Scan for the cell matching the given text and deliver its [X, Y] coordinate at center. 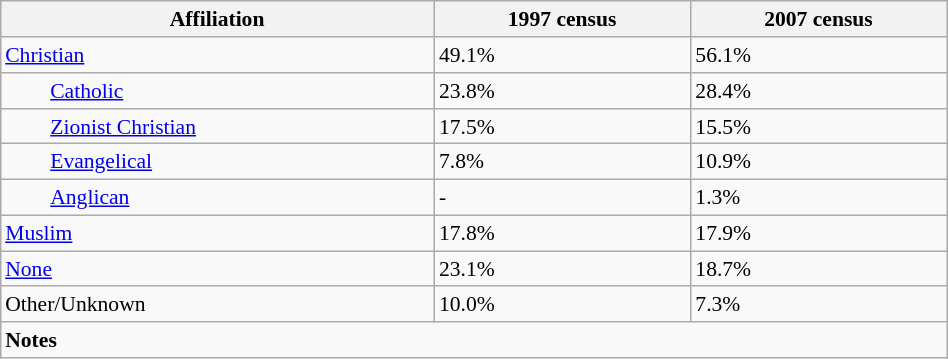
1997 census [562, 19]
56.1% [818, 55]
1.3% [818, 197]
10.0% [562, 304]
28.4% [818, 91]
17.8% [562, 233]
15.5% [818, 126]
Notes [473, 340]
7.3% [818, 304]
Zionist Christian [217, 126]
- [562, 197]
Evangelical [217, 162]
None [217, 269]
Muslim [217, 233]
Anglican [217, 197]
10.9% [818, 162]
23.8% [562, 91]
Affiliation [217, 19]
18.7% [818, 269]
17.9% [818, 233]
17.5% [562, 126]
2007 census [818, 19]
49.1% [562, 55]
Other/Unknown [217, 304]
7.8% [562, 162]
Christian [217, 55]
Catholic [217, 91]
23.1% [562, 269]
